Return [X, Y] of the center of cell containing provided text 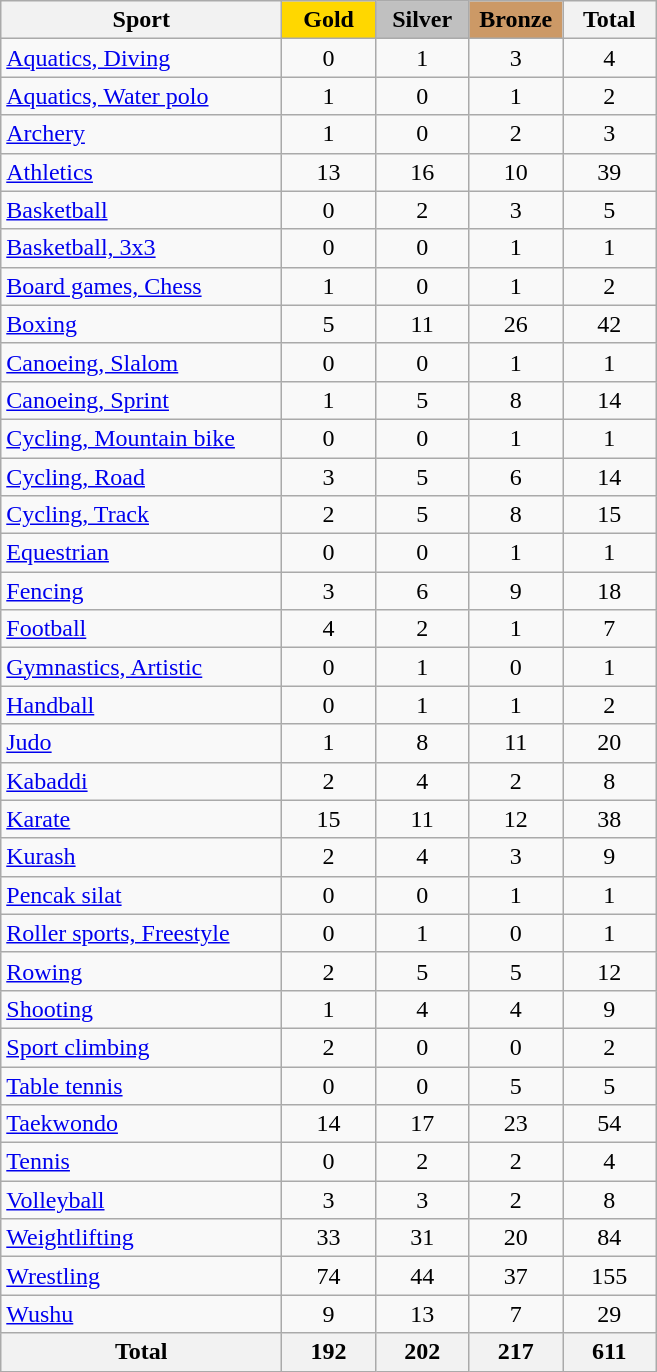
29 [609, 1314]
42 [609, 324]
611 [609, 1352]
Judo [142, 743]
74 [329, 1276]
54 [609, 1124]
Kurash [142, 857]
23 [516, 1124]
Basketball [142, 210]
Football [142, 629]
84 [609, 1238]
Handball [142, 705]
Equestrian [142, 553]
Aquatics, Diving [142, 58]
Archery [142, 134]
Basketball, 3x3 [142, 248]
10 [516, 172]
Board games, Chess [142, 286]
Karate [142, 819]
Cycling, Road [142, 477]
Roller sports, Freestyle [142, 933]
Wrestling [142, 1276]
17 [422, 1124]
Silver [422, 20]
Athletics [142, 172]
16 [422, 172]
31 [422, 1238]
Canoeing, Sprint [142, 400]
Taekwondo [142, 1124]
44 [422, 1276]
26 [516, 324]
202 [422, 1352]
37 [516, 1276]
Rowing [142, 971]
Pencak silat [142, 895]
Sport [142, 20]
Tennis [142, 1162]
Gymnastics, Artistic [142, 667]
Boxing [142, 324]
Canoeing, Slalom [142, 362]
192 [329, 1352]
155 [609, 1276]
Sport climbing [142, 1047]
Gold [329, 20]
Aquatics, Water polo [142, 96]
Fencing [142, 591]
Table tennis [142, 1085]
Weightlifting [142, 1238]
Bronze [516, 20]
217 [516, 1352]
Kabaddi [142, 781]
Volleyball [142, 1200]
38 [609, 819]
33 [329, 1238]
Cycling, Track [142, 515]
Cycling, Mountain bike [142, 438]
Wushu [142, 1314]
39 [609, 172]
Shooting [142, 1009]
18 [609, 591]
